Find where the given text appears and provide that cell's center as (x, y) coordinate. 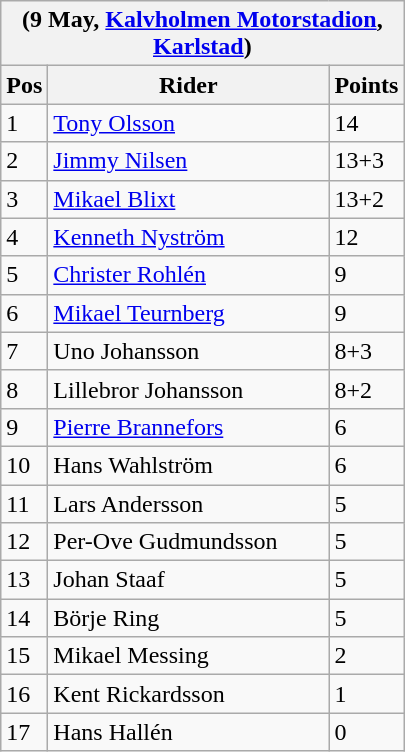
Jimmy Nilsen (188, 161)
(9 May, Kalvholmen Motorstadion, Karlstad) (202, 34)
0 (366, 732)
Tony Olsson (188, 123)
10 (24, 465)
Kenneth Nyström (188, 237)
Lillebror Johansson (188, 389)
7 (24, 351)
Lars Andersson (188, 503)
Points (366, 85)
Rider (188, 85)
Hans Hallén (188, 732)
Mikael Teurnberg (188, 313)
15 (24, 656)
4 (24, 237)
11 (24, 503)
Börje Ring (188, 618)
Uno Johansson (188, 351)
8+2 (366, 389)
Johan Staaf (188, 580)
Kent Rickardsson (188, 694)
13+2 (366, 199)
8+3 (366, 351)
Mikael Blixt (188, 199)
3 (24, 199)
8 (24, 389)
Pos (24, 85)
Christer Rohlén (188, 275)
16 (24, 694)
Mikael Messing (188, 656)
Per-Ove Gudmundsson (188, 542)
Pierre Brannefors (188, 427)
17 (24, 732)
13 (24, 580)
13+3 (366, 161)
Hans Wahlström (188, 465)
